Detect which cell encompasses the target text, then output its (x, y) center coordinate. 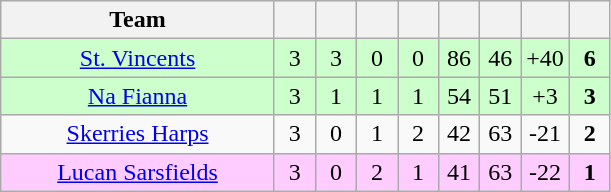
Lucan Sarsfields (138, 172)
Skerries Harps (138, 134)
St. Vincents (138, 58)
+40 (546, 58)
42 (460, 134)
86 (460, 58)
-22 (546, 172)
Team (138, 20)
54 (460, 96)
51 (500, 96)
41 (460, 172)
6 (590, 58)
-21 (546, 134)
46 (500, 58)
+3 (546, 96)
Na Fianna (138, 96)
